Capture the cell that displays the provided text and extract its [x, y] central coordinate. 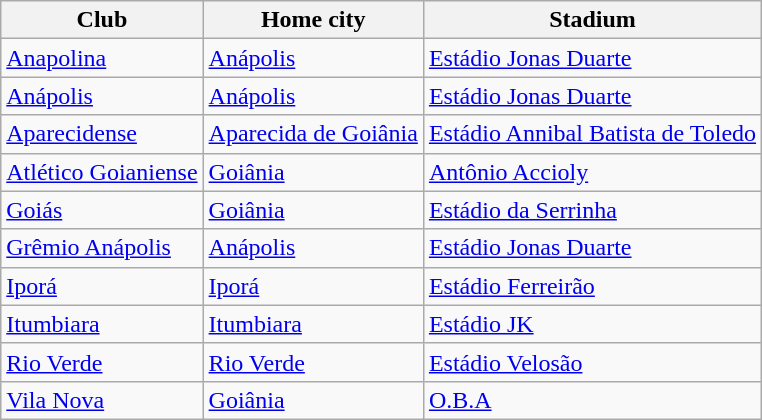
Atlético Goianiense [102, 172]
Goiás [102, 210]
Estádio Velosão [592, 362]
Estádio da Serrinha [592, 210]
Vila Nova [102, 400]
Club [102, 20]
Estádio JK [592, 324]
O.B.A [592, 400]
Aparecidense [102, 134]
Home city [313, 20]
Antônio Accioly [592, 172]
Estádio Ferreirão [592, 286]
Estádio Annibal Batista de Toledo [592, 134]
Grêmio Anápolis [102, 248]
Stadium [592, 20]
Anapolina [102, 58]
Aparecida de Goiânia [313, 134]
